Search for the cell housing the specified text and yield its [x, y] center coordinate. 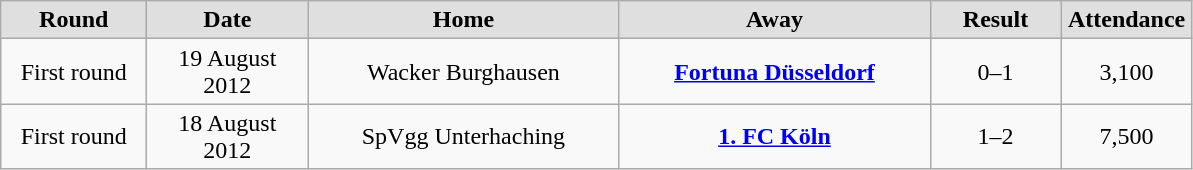
Attendance [1126, 20]
1–2 [996, 136]
SpVgg Unterhaching [464, 136]
Fortuna Düsseldorf [774, 72]
7,500 [1126, 136]
Away [774, 20]
Round [74, 20]
Wacker Burghausen [464, 72]
Date [228, 20]
18 August 2012 [228, 136]
Result [996, 20]
19 August 2012 [228, 72]
0–1 [996, 72]
1. FC Köln [774, 136]
3,100 [1126, 72]
Home [464, 20]
